Output the (x, y) coordinate of the center of the cell containing the given text.  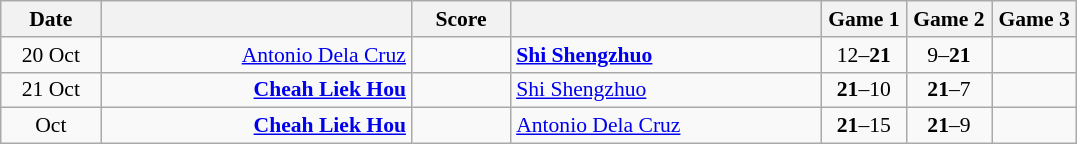
20 Oct (51, 55)
21–7 (948, 90)
Oct (51, 126)
Score (461, 19)
21–15 (864, 126)
21 Oct (51, 90)
12–21 (864, 55)
Game 3 (1034, 19)
Date (51, 19)
9–21 (948, 55)
21–10 (864, 90)
Game 1 (864, 19)
Game 2 (948, 19)
21–9 (948, 126)
